Detect which cell encompasses the target text, then output its [X, Y] center coordinate. 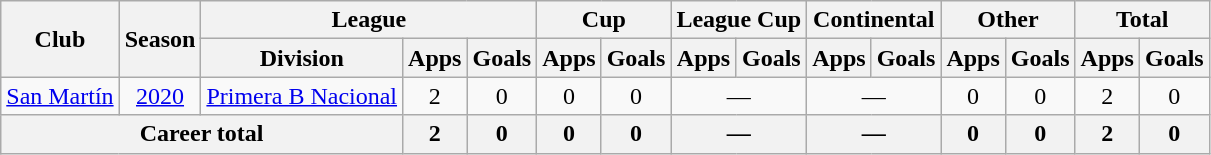
League [369, 20]
Season [160, 39]
2020 [160, 96]
Total [1142, 20]
San Martín [60, 96]
Cup [604, 20]
Career total [202, 134]
Other [1008, 20]
Primera B Nacional [302, 96]
Continental [874, 20]
Club [60, 39]
League Cup [739, 20]
Division [302, 58]
